Detect which cell encompasses the target text, then output its [x, y] center coordinate. 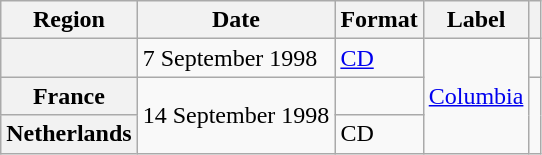
Region [69, 20]
Date [236, 20]
Columbia [476, 96]
Format [379, 20]
14 September 1998 [236, 115]
France [69, 96]
7 September 1998 [236, 58]
Netherlands [69, 134]
Label [476, 20]
